Detect which cell encompasses the target text, then output its (X, Y) center coordinate. 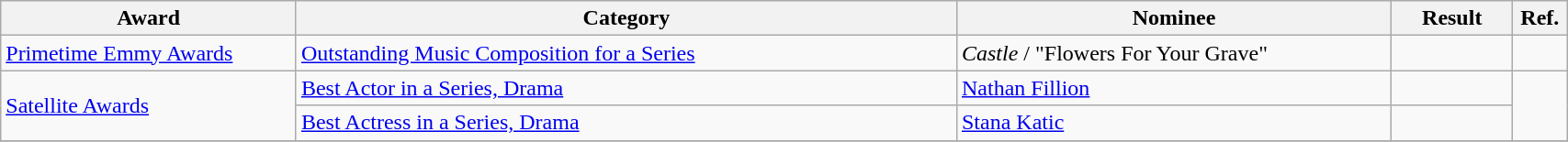
Primetime Emmy Awards (149, 53)
Result (1452, 18)
Stana Katic (1174, 123)
Castle / "Flowers For Your Grave" (1174, 53)
Best Actor in a Series, Drama (626, 88)
Ref. (1540, 18)
Nominee (1174, 18)
Award (149, 18)
Nathan Fillion (1174, 88)
Satellite Awards (149, 105)
Outstanding Music Composition for a Series (626, 53)
Category (626, 18)
Best Actress in a Series, Drama (626, 123)
